Output the [x, y] coordinate of the center of the cell containing the given text.  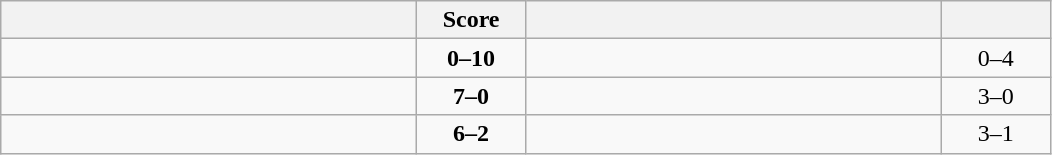
3–0 [996, 96]
Score [472, 20]
0–10 [472, 58]
0–4 [996, 58]
6–2 [472, 134]
3–1 [996, 134]
7–0 [472, 96]
